Extract the [X, Y] coordinate from the center of the cell holding the provided text.  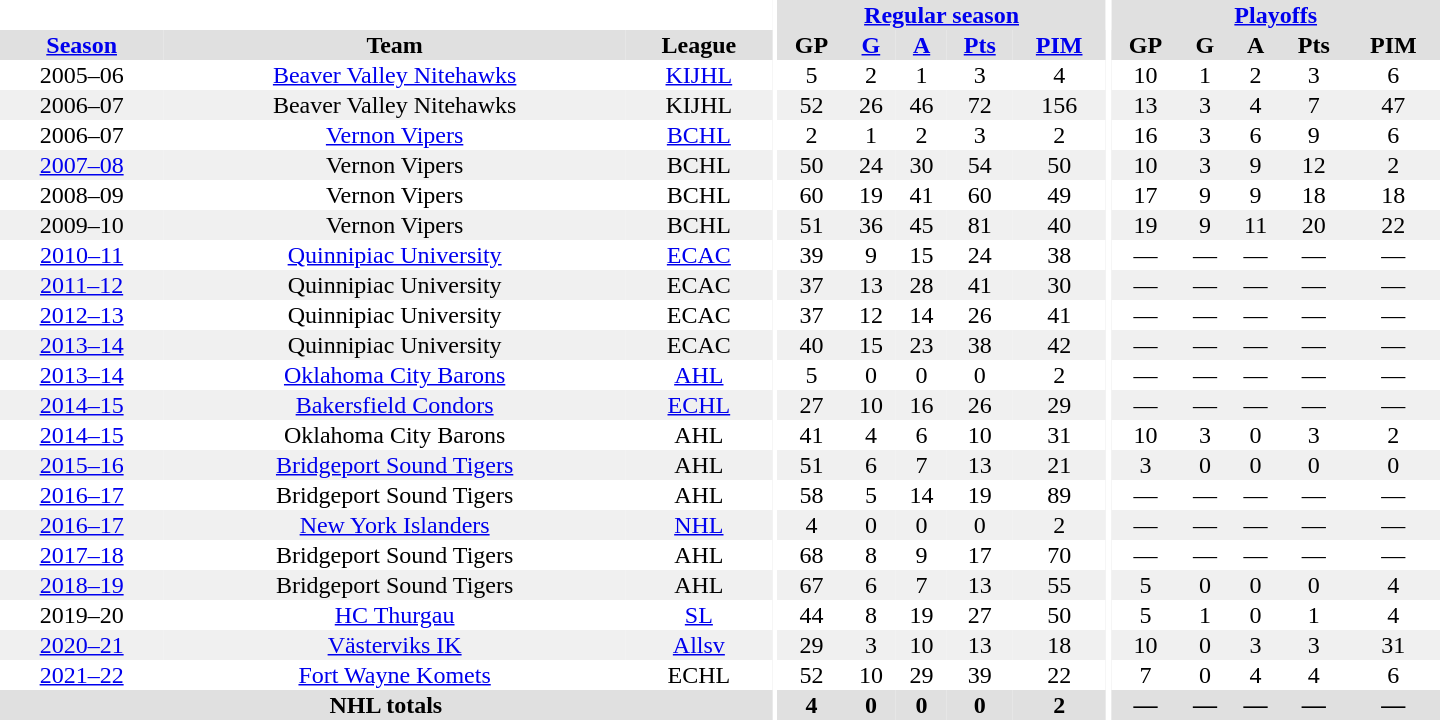
Bakersfield Condors [394, 405]
Fort Wayne Komets [394, 675]
156 [1060, 105]
2008–09 [82, 195]
2017–18 [82, 555]
23 [922, 345]
68 [811, 555]
42 [1060, 345]
44 [811, 615]
2011–12 [82, 285]
46 [922, 105]
81 [980, 225]
2007–08 [82, 165]
NHL [699, 525]
2005–06 [82, 75]
Allsv [699, 645]
11 [1256, 225]
Västerviks IK [394, 645]
54 [980, 165]
2019–20 [82, 615]
70 [1060, 555]
Regular season [941, 15]
89 [1060, 495]
28 [922, 285]
47 [1394, 105]
2009–10 [82, 225]
2010–11 [82, 255]
21 [1060, 465]
SL [699, 615]
HC Thurgau [394, 615]
20 [1314, 225]
58 [811, 495]
2012–13 [82, 315]
55 [1060, 585]
49 [1060, 195]
72 [980, 105]
2015–16 [82, 465]
2020–21 [82, 645]
New York Islanders [394, 525]
Playoffs [1276, 15]
36 [872, 225]
Team [394, 45]
League [699, 45]
Season [82, 45]
2021–22 [82, 675]
NHL totals [386, 705]
45 [922, 225]
2018–19 [82, 585]
67 [811, 585]
